Provide the [X, Y] coordinate of the cell's center where the given text is located.  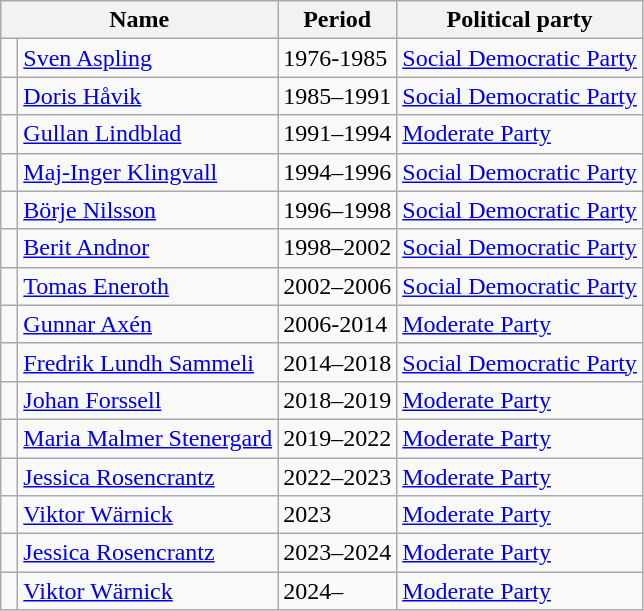
Gunnar Axén [148, 324]
2023 [338, 515]
1994–1996 [338, 172]
Börje Nilsson [148, 210]
2002–2006 [338, 286]
Fredrik Lundh Sammeli [148, 362]
Maria Malmer Stenergard [148, 438]
1998–2002 [338, 248]
Doris Håvik [148, 96]
2024– [338, 591]
2019–2022 [338, 438]
Sven Aspling [148, 58]
Name [140, 20]
1996–1998 [338, 210]
Maj-Inger Klingvall [148, 172]
2023–2024 [338, 553]
2006-2014 [338, 324]
2014–2018 [338, 362]
Gullan Lindblad [148, 134]
Tomas Eneroth [148, 286]
2022–2023 [338, 477]
1976-1985 [338, 58]
Berit Andnor [148, 248]
Period [338, 20]
Political party [520, 20]
2018–2019 [338, 400]
1991–1994 [338, 134]
Johan Forssell [148, 400]
1985–1991 [338, 96]
